Extract the [X, Y] coordinate from the center of the cell holding the provided text.  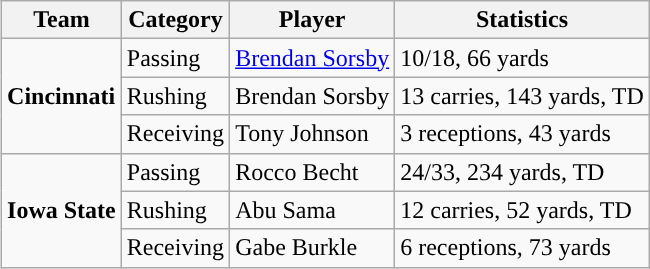
Cincinnati [62, 96]
Statistics [522, 20]
Rocco Becht [312, 172]
12 carries, 52 yards, TD [522, 210]
Player [312, 20]
Gabe Burkle [312, 248]
Tony Johnson [312, 134]
6 receptions, 73 yards [522, 248]
Category [175, 20]
Team [62, 20]
10/18, 66 yards [522, 58]
13 carries, 143 yards, TD [522, 96]
24/33, 234 yards, TD [522, 172]
3 receptions, 43 yards [522, 134]
Abu Sama [312, 210]
Iowa State [62, 210]
